Output the (x, y) coordinate of the center of the cell containing the given text.  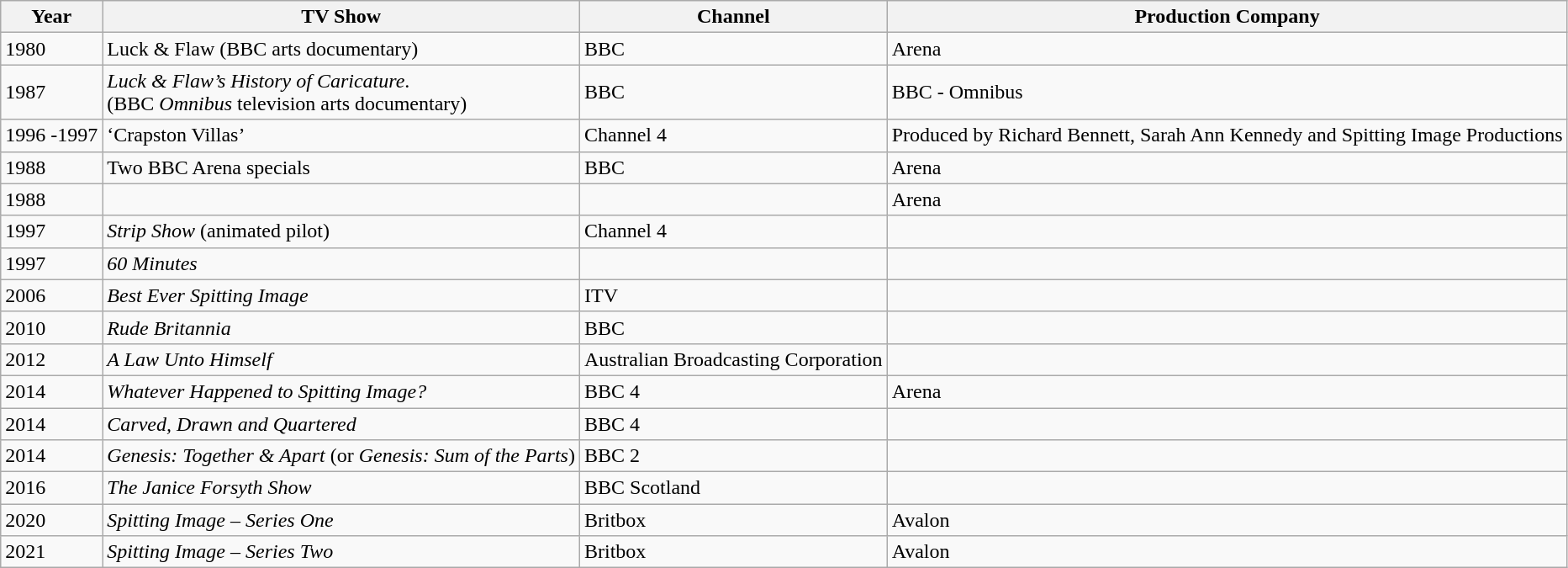
Produced by Richard Bennett, Sarah Ann Kennedy and Spitting Image Productions (1227, 135)
1996 -1997 (52, 135)
Genesis: Together & Apart (or Genesis: Sum of the Parts) (341, 456)
2010 (52, 327)
Luck & Flaw’s History of Caricature.(BBC Omnibus television arts documentary) (341, 93)
2021 (52, 552)
1987 (52, 93)
Luck & Flaw (BBC arts documentary) (341, 49)
Spitting Image – Series Two (341, 552)
Best Ever Spitting Image (341, 295)
Spitting Image – Series One (341, 520)
60 Minutes (341, 263)
1980 (52, 49)
Australian Broadcasting Corporation (733, 359)
ITV (733, 295)
2012 (52, 359)
2020 (52, 520)
The Janice Forsyth Show (341, 488)
Two BBC Arena specials (341, 167)
Strip Show (animated pilot) (341, 231)
Year (52, 17)
Production Company (1227, 17)
A Law Unto Himself (341, 359)
Channel (733, 17)
2006 (52, 295)
Carved, Drawn and Quartered (341, 423)
Rude Britannia (341, 327)
BBC Scotland (733, 488)
TV Show (341, 17)
Whatever Happened to Spitting Image? (341, 391)
‘Crapston Villas’ (341, 135)
BBC - Omnibus (1227, 93)
2016 (52, 488)
BBC 2 (733, 456)
